Return the [x, y] coordinate for the center point of the cell that contains the specified text.  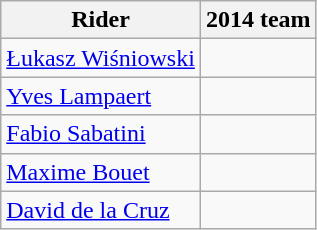
Łukasz Wiśniowski [101, 58]
2014 team [258, 20]
Maxime Bouet [101, 172]
Fabio Sabatini [101, 134]
David de la Cruz [101, 210]
Rider [101, 20]
Yves Lampaert [101, 96]
